Return the (X, Y) coordinate for the center point of the cell that contains the specified text.  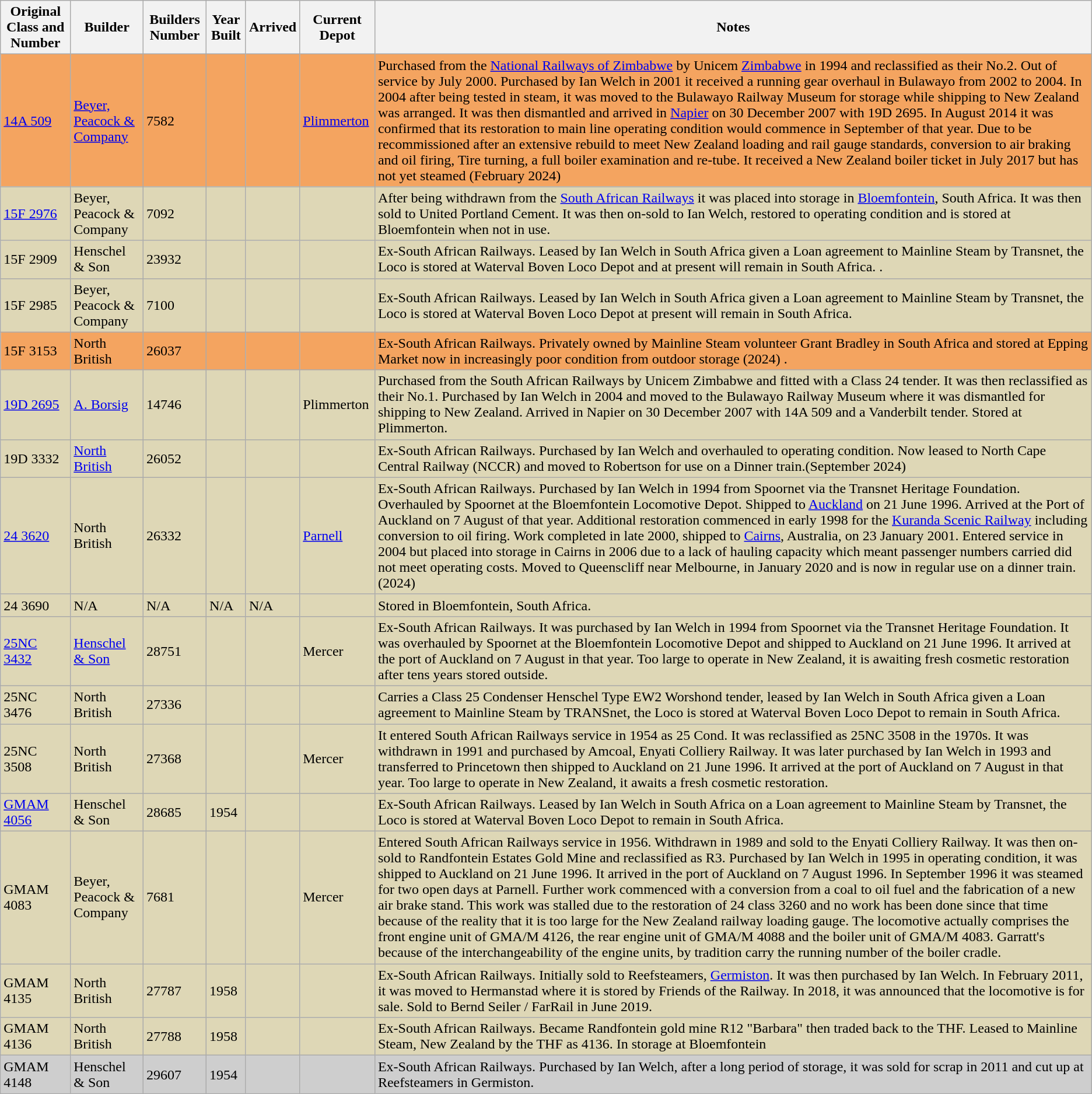
Notes (733, 27)
7582 (174, 120)
14746 (174, 405)
24 3620 (36, 536)
7681 (174, 897)
25NC 3508 (36, 759)
14A 509 (36, 120)
GMAM 4056 (36, 812)
28751 (174, 651)
26332 (174, 536)
GMAM 4135 (36, 991)
24 3690 (36, 605)
GMAM 4083 (36, 897)
27336 (174, 705)
19D 3332 (36, 459)
27788 (174, 1036)
Current Depot (337, 27)
A. Borsig (107, 405)
19D 2695 (36, 405)
7092 (174, 214)
15F 2976 (36, 214)
27787 (174, 991)
25NC 3476 (36, 705)
Builder (107, 27)
29607 (174, 1075)
Parnell (337, 536)
26052 (174, 459)
7100 (174, 305)
GMAM 4136 (36, 1036)
15F 2985 (36, 305)
15F 2909 (36, 259)
26037 (174, 351)
27368 (174, 759)
23932 (174, 259)
Arrived (272, 27)
Stored in Bloemfontein, South Africa. (733, 605)
15F 3153 (36, 351)
28685 (174, 812)
GMAM 4148 (36, 1075)
25NC 3432 (36, 651)
Year Built (226, 27)
Original Class and Number (36, 27)
Builders Number (174, 27)
